Provide the (X, Y) coordinate of the cell's center where the given text is located.  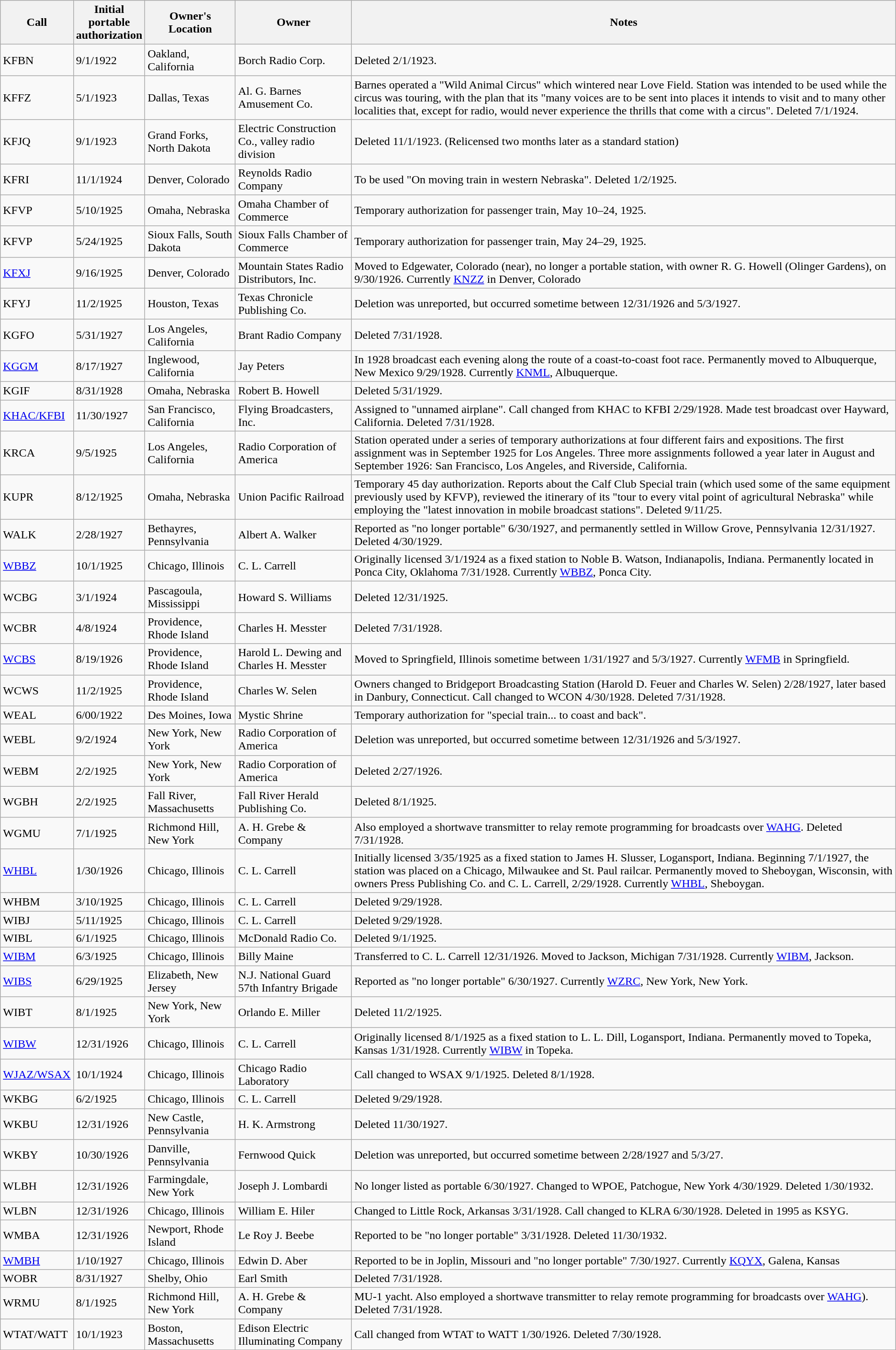
WIBT (37, 1013)
Billy Maine (294, 957)
5/24/1925 (109, 241)
Transferred to C. L. Carrell 12/31/1926. Moved to Jackson, Michigan 7/31/1928. Currently WIBM, Jackson. (624, 957)
Deleted 11/30/1927. (624, 1124)
10/30/1926 (109, 1155)
H. K. Armstrong (294, 1124)
Farmingdale, New York (190, 1186)
WEBL (37, 740)
2/28/1927 (109, 535)
WTAT/WATT (37, 1334)
Al. G. Barnes Amusement Co. (294, 98)
Reported to be "no longer portable" 3/31/1928. Deleted 11/30/1932. (624, 1236)
WGBH (37, 802)
Chicago Radio Laboratory (294, 1075)
WKBY (37, 1155)
WMBH (37, 1260)
KGFO (37, 335)
Fernwood Quick (294, 1155)
Flying Broadcasters, Inc. (294, 415)
Moved to Springfield, Illinois sometime between 1/31/1927 and 5/3/1927. Currently WFMB in Springfield. (624, 659)
Temporary authorization for passenger train, May 24–29, 1925. (624, 241)
WCBS (37, 659)
Call (37, 22)
Deleted 8/1/1925. (624, 802)
WLBN (37, 1211)
6/00/1922 (109, 715)
Orlando E. Miller (294, 1013)
WIBS (37, 981)
KFBN (37, 60)
WIBW (37, 1043)
WIBJ (37, 920)
Initialportableauthorization (109, 22)
10/1/1924 (109, 1075)
Shelby, Ohio (190, 1278)
Reynolds Radio Company (294, 179)
Le Roy J. Beebe (294, 1236)
Charles H. Messter (294, 628)
McDonald Radio Co. (294, 938)
WCBR (37, 628)
Harold L. Dewing and Charles H. Messter (294, 659)
Owner'sLocation (190, 22)
Fall River Herald Publishing Co. (294, 802)
Fall River, Massachusetts (190, 802)
Boston, Massachusetts (190, 1334)
N.J. National Guard57th Infantry Brigade (294, 981)
WCWS (37, 690)
KRCA (37, 453)
To be used "On moving train in western Nebraska". Deleted 1/2/1925. (624, 179)
WGMU (37, 833)
Jay Peters (294, 366)
Union Pacific Railroad (294, 497)
WKBG (37, 1099)
William E. Hiler (294, 1211)
Sioux Falls Chamber of Commerce (294, 241)
Temporary authorization for passenger train, May 10–24, 1925. (624, 211)
Deleted 9/1/1925. (624, 938)
Call changed to WSAX 9/1/1925. Deleted 8/1/1928. (624, 1075)
9/2/1924 (109, 740)
Deleted 2/1/1923. (624, 60)
WKBU (37, 1124)
Also employed a shortwave transmitter to relay remote programming for broadcasts over WAHG. Deleted 7/31/1928. (624, 833)
Changed to Little Rock, Arkansas 3/31/1928. Call changed to KLRA 6/30/1928. Deleted in 1995 as KSYG. (624, 1211)
Edison Electric Illuminating Company (294, 1334)
Houston, Texas (190, 303)
9/16/1925 (109, 273)
Deletion was unreported, but occurred sometime between 2/28/1927 and 5/3/27. (624, 1155)
WRMU (37, 1303)
7/1/1925 (109, 833)
WMBA (37, 1236)
MU-1 yacht. Also employed a shortwave transmitter to relay remote programming for broadcasts over WAHG). Deleted 7/31/1928. (624, 1303)
WEBM (37, 770)
6/2/1925 (109, 1099)
Earl Smith (294, 1278)
New Castle, Pennsylvania (190, 1124)
WIBM (37, 957)
KGGM (37, 366)
8/31/1928 (109, 390)
Deleted 12/31/1925. (624, 597)
9/5/1925 (109, 453)
Mystic Shrine (294, 715)
6/29/1925 (109, 981)
6/3/1925 (109, 957)
WJAZ/WSAX (37, 1075)
Electric Construction Co., valley radio division (294, 142)
Deleted 11/2/1925. (624, 1013)
Edwin D. Aber (294, 1260)
Howard S. Williams (294, 597)
8/19/1926 (109, 659)
Brant Radio Company (294, 335)
WLBH (37, 1186)
Temporary authorization for "special train... to coast and back". (624, 715)
Owner (294, 22)
Texas Chronicle Publishing Co. (294, 303)
KHAC/KFBI (37, 415)
Omaha Chamber of Commerce (294, 211)
WCBG (37, 597)
KGIF (37, 390)
5/31/1927 (109, 335)
Deleted 11/1/1923. (Relicensed two months later as a standard station) (624, 142)
Danville, Pennsylvania (190, 1155)
Joseph J. Lombardi (294, 1186)
WOBR (37, 1278)
Deleted 5/31/1929. (624, 390)
KFJQ (37, 142)
8/12/1925 (109, 497)
8/17/1927 (109, 366)
KFRI (37, 179)
Robert B. Howell (294, 390)
KFXJ (37, 273)
No longer listed as portable 6/30/1927. Changed to WPOE, Patchogue, New York 4/30/1929. Deleted 1/30/1932. (624, 1186)
Notes (624, 22)
8/31/1927 (109, 1278)
5/1/1923 (109, 98)
Deleted 2/27/1926. (624, 770)
1/10/1927 (109, 1260)
Pascagoula, Mississippi (190, 597)
11/1/1924 (109, 179)
3/1/1924 (109, 597)
Inglewood, California (190, 366)
Call changed from WTAT to WATT 1/30/1926. Deleted 7/30/1928. (624, 1334)
Reported as "no longer portable" 6/30/1927, and permanently settled in Willow Grove, Pennsylvania 12/31/1927. Deleted 4/30/1929. (624, 535)
KFFZ (37, 98)
Reported as "no longer portable" 6/30/1927. Currently WZRC, New York, New York. (624, 981)
Charles W. Selen (294, 690)
5/10/1925 (109, 211)
4/8/1924 (109, 628)
Assigned to "unnamed airplane". Call changed from KHAC to KFBI 2/29/1928. Made test broadcast over Hayward, California. Deleted 7/31/1928. (624, 415)
WALK (37, 535)
Grand Forks, North Dakota (190, 142)
KUPR (37, 497)
11/30/1927 (109, 415)
Sioux Falls, South Dakota (190, 241)
WBBZ (37, 566)
5/11/1925 (109, 920)
San Francisco, California (190, 415)
WIBL (37, 938)
KFYJ (37, 303)
Bethayres, Pennsylvania (190, 535)
9/1/1922 (109, 60)
3/10/1925 (109, 902)
10/1/1925 (109, 566)
9/1/1923 (109, 142)
Elizabeth, New Jersey (190, 981)
Des Moines, Iowa (190, 715)
Reported to be in Joplin, Missouri and "no longer portable" 7/30/1927. Currently KQYX, Galena, Kansas (624, 1260)
Albert A. Walker (294, 535)
Mountain States Radio Distributors, Inc. (294, 273)
Borch Radio Corp. (294, 60)
WEAL (37, 715)
10/1/1923 (109, 1334)
6/1/1925 (109, 938)
WHBL (37, 870)
WHBM (37, 902)
Newport, Rhode Island (190, 1236)
Dallas, Texas (190, 98)
Oakland, California (190, 60)
1/30/1926 (109, 870)
